Determine the [X, Y] coordinate at the center of the cell enclosing the given text.  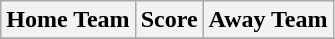
Home Team [68, 20]
Away Team [268, 20]
Score [169, 20]
